Locate the cell with the specified text and output its (X, Y) center coordinate. 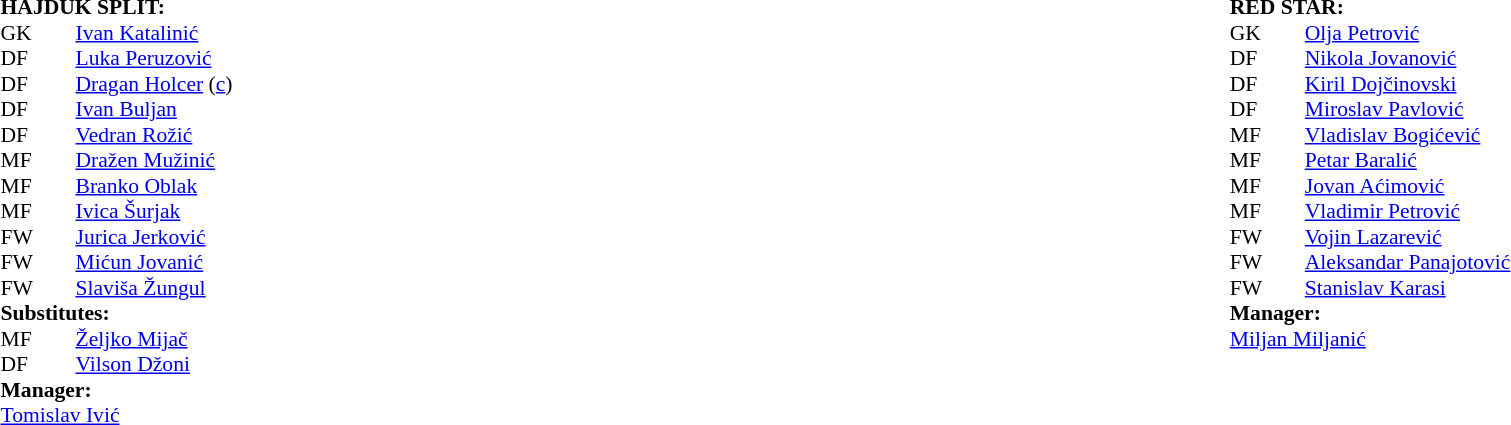
Dragan Holcer (c) (226, 84)
Slaviša Žungul (226, 288)
Jurica Jerković (226, 237)
Vedran Rožić (226, 135)
Dražen Mužinić (226, 161)
Ivica Šurjak (226, 211)
Manager: (188, 390)
Vilson Džoni (226, 365)
Branko Oblak (226, 186)
Luka Peruzović (226, 59)
Mićun Jovanić (226, 263)
Ivan Katalinić (226, 33)
Željko Mijač (226, 339)
Ivan Buljan (226, 109)
Substitutes: (188, 313)
